Extract the (x, y) coordinate from the center of the cell holding the provided text.  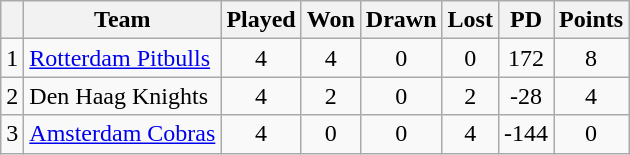
1 (12, 58)
-28 (526, 96)
172 (526, 58)
Amsterdam Cobras (122, 134)
3 (12, 134)
8 (592, 58)
-144 (526, 134)
Points (592, 20)
Played (261, 20)
Drawn (401, 20)
Den Haag Knights (122, 96)
Rotterdam Pitbulls (122, 58)
Won (330, 20)
PD (526, 20)
Lost (470, 20)
Team (122, 20)
